Return [x, y] of the center of cell containing provided text 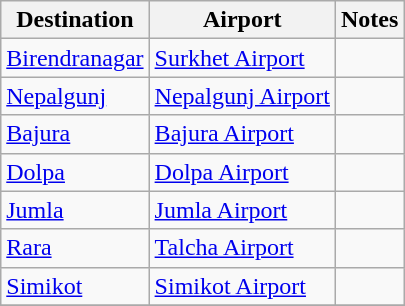
Bajura [75, 134]
Bajura Airport [242, 134]
Jumla Airport [242, 210]
Destination [75, 20]
Jumla [75, 210]
Dolpa [75, 172]
Simikot [75, 286]
Airport [242, 20]
Dolpa Airport [242, 172]
Notes [369, 20]
Surkhet Airport [242, 58]
Birendranagar [75, 58]
Talcha Airport [242, 248]
Nepalgunj [75, 96]
Rara [75, 248]
Simikot Airport [242, 286]
Nepalgunj Airport [242, 96]
